Locate the cell with the specified text and output its (x, y) center coordinate. 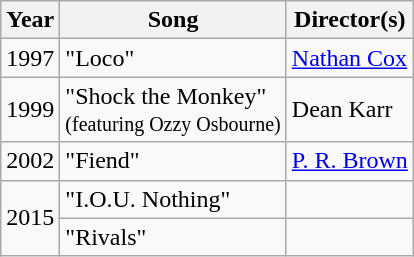
Nathan Cox (350, 58)
1999 (30, 110)
Director(s) (350, 20)
2015 (30, 218)
"Loco" (173, 58)
"Fiend" (173, 161)
"Rivals" (173, 237)
P. R. Brown (350, 161)
"I.O.U. Nothing" (173, 199)
Year (30, 20)
Dean Karr (350, 110)
"Shock the Monkey"(featuring Ozzy Osbourne) (173, 110)
Song (173, 20)
2002 (30, 161)
1997 (30, 58)
